Find where the given text appears and provide that cell's center as [x, y] coordinate. 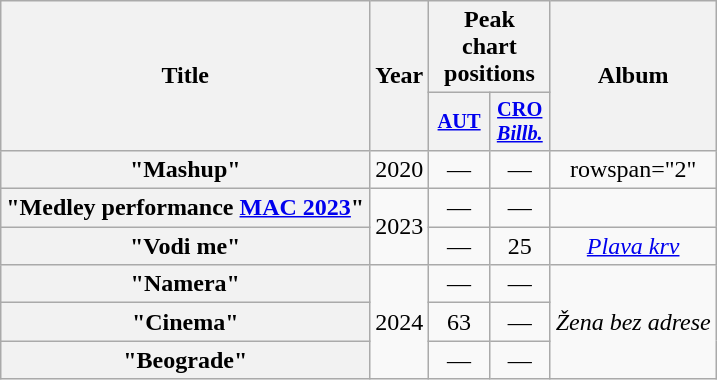
Year [400, 76]
rowspan="2" [633, 169]
"Mashup" [186, 169]
"Medley performance MAC 2023" [186, 208]
"Namera" [186, 284]
Plava krv [633, 246]
2023 [400, 227]
"Cinema" [186, 322]
Title [186, 76]
63 [460, 322]
AUT [460, 122]
CROBillb. [520, 122]
Album [633, 76]
2024 [400, 322]
"Beograde" [186, 360]
"Vodi me" [186, 246]
Peak chart positions [490, 47]
Žena bez adrese [633, 322]
25 [520, 246]
2020 [400, 169]
